Return the [X, Y] coordinate for the center point of the cell that contains the specified text.  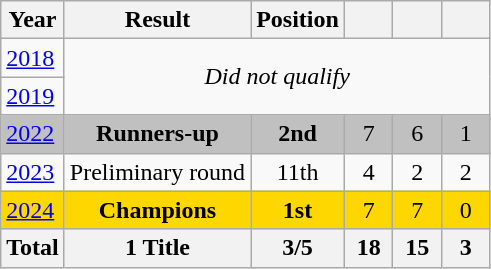
0 [466, 210]
2022 [33, 134]
3 [466, 248]
2019 [33, 96]
1 Title [157, 248]
Did not qualify [277, 77]
6 [418, 134]
Result [157, 20]
18 [368, 248]
15 [418, 248]
Runners-up [157, 134]
3/5 [298, 248]
Total [33, 248]
1 [466, 134]
4 [368, 172]
2nd [298, 134]
1st [298, 210]
11th [298, 172]
Year [33, 20]
2024 [33, 210]
Position [298, 20]
2023 [33, 172]
Preliminary round [157, 172]
Champions [157, 210]
2018 [33, 58]
